From the cell containing the given text, extract its center point as [X, Y] coordinate. 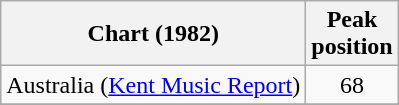
Australia (Kent Music Report) [154, 85]
Chart (1982) [154, 34]
68 [352, 85]
Peakposition [352, 34]
